Scan for the cell matching the given text and deliver its [x, y] coordinate at center. 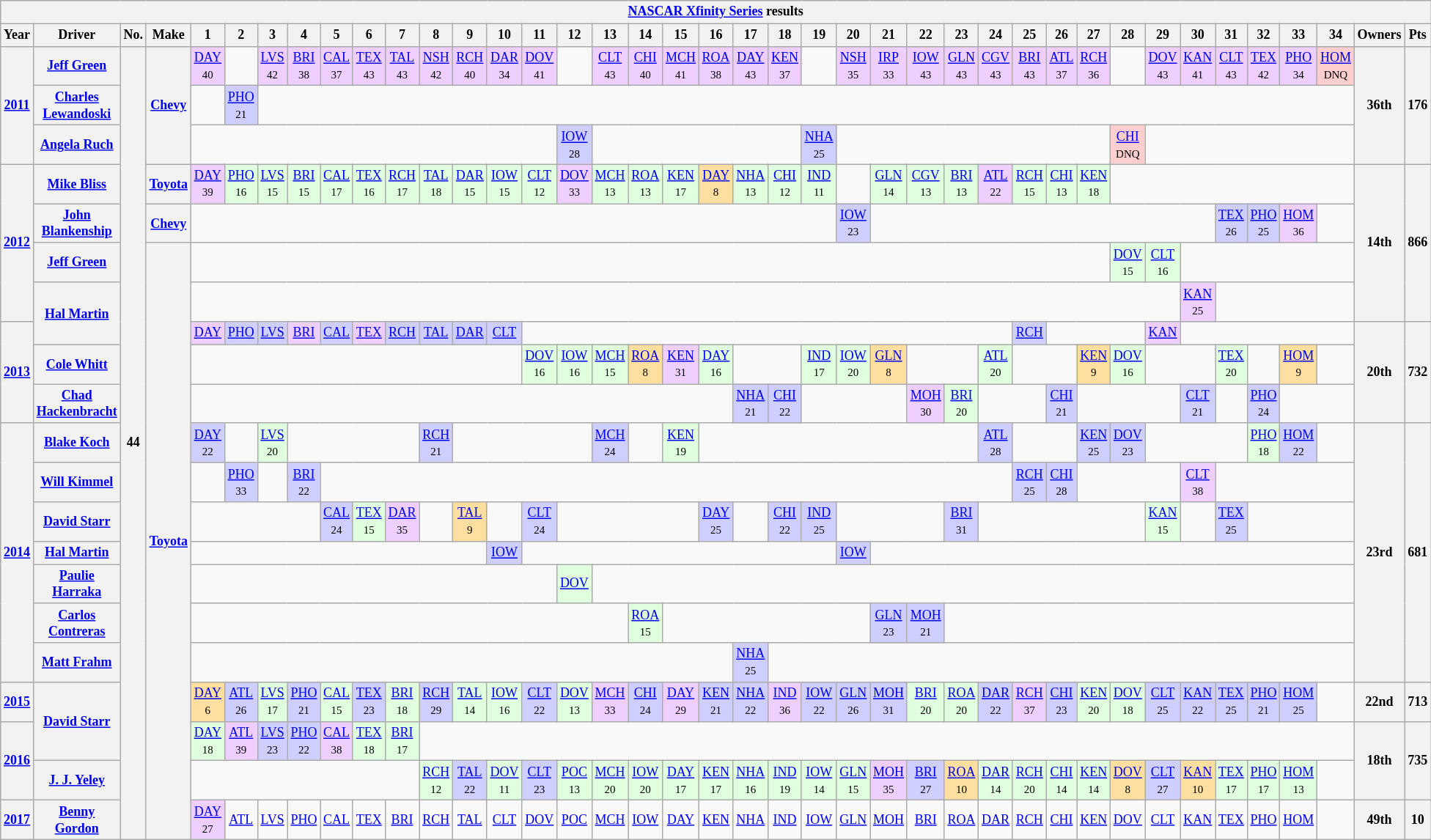
KEN18 [1094, 184]
CAL37 [337, 66]
DAY6 [207, 702]
DOV13 [575, 702]
Owners [1380, 35]
176 [1418, 106]
ROA8 [645, 364]
20 [853, 35]
John Blankenship [76, 224]
MCH41 [681, 66]
BRI43 [1029, 66]
GLN43 [962, 66]
HOM22 [1299, 443]
CLT38 [1198, 482]
DOV11 [504, 781]
MCH24 [610, 443]
KEN19 [681, 443]
ROA20 [962, 702]
TAL43 [402, 66]
GLN15 [853, 781]
HOM13 [1299, 781]
NASCAR Xfinity Series results [715, 12]
ATL22 [996, 184]
Mike Bliss [76, 184]
DAR34 [504, 66]
ATL28 [996, 443]
POC [575, 820]
2 [240, 35]
TEX23 [369, 702]
DOV8 [1128, 781]
ATL20 [996, 364]
HOM25 [1299, 702]
MCH33 [610, 702]
DAR14 [996, 781]
11 [540, 35]
ATL39 [240, 741]
Carlos Contreras [76, 623]
TEX17 [1232, 781]
DOV41 [540, 66]
CLT12 [540, 184]
20th [1380, 372]
KEN21 [715, 702]
LVS23 [273, 741]
RCH29 [436, 702]
IOW14 [819, 781]
1 [207, 35]
IOW22 [819, 702]
Angela Ruch [76, 144]
CAL17 [337, 184]
RCH25 [1029, 482]
DOV15 [1128, 262]
735 [1418, 761]
RCH17 [402, 184]
BRI13 [962, 184]
PHO18 [1264, 443]
MCH20 [610, 781]
BRI18 [402, 702]
ROA [962, 820]
RCH36 [1094, 66]
CHI28 [1062, 482]
33 [1299, 35]
PHO25 [1264, 224]
TEX16 [369, 184]
CHI12 [785, 184]
7 [402, 35]
LVS17 [273, 702]
TEX42 [1264, 66]
14th [1380, 243]
DOV33 [575, 184]
BRI17 [402, 741]
DAY39 [207, 184]
CHIDNQ [1128, 144]
KAN10 [1198, 781]
18th [1380, 761]
DAY18 [207, 741]
POC13 [575, 781]
IND36 [785, 702]
IOW43 [925, 66]
RCH12 [436, 781]
KEN31 [681, 364]
CHI [1062, 820]
2014 [18, 553]
CHI40 [645, 66]
HOM9 [1299, 364]
28 [1128, 35]
Matt Frahm [76, 663]
CAL24 [337, 522]
Chad Hackenbracht [76, 404]
HOM36 [1299, 224]
NSH42 [436, 66]
ATL37 [1062, 66]
22nd [1380, 702]
GLN [853, 820]
KEN14 [1094, 781]
MCH [610, 820]
DOV23 [1128, 443]
CGV43 [996, 66]
CHI13 [1062, 184]
J. J. Yeley [76, 781]
ROA15 [645, 623]
DAY17 [681, 781]
24 [996, 35]
DOV18 [1128, 702]
BRI27 [925, 781]
MOH35 [889, 781]
IOW15 [504, 184]
PHO33 [240, 482]
CHI14 [1062, 781]
866 [1418, 243]
LVS20 [273, 443]
Driver [76, 35]
MOH21 [925, 623]
HOMDNQ [1336, 66]
DAR35 [402, 522]
IND11 [819, 184]
KEN9 [1094, 364]
NHA16 [751, 781]
MOH [889, 820]
Paulie Harraka [76, 584]
13 [610, 35]
732 [1418, 372]
DAY16 [715, 364]
Pts [1418, 35]
RCH37 [1029, 702]
DAY43 [751, 66]
CLT24 [540, 522]
MOH31 [889, 702]
9 [471, 35]
DAR22 [996, 702]
26 [1062, 35]
KEN37 [785, 66]
LVS42 [273, 66]
Make [169, 35]
25 [1029, 35]
CLT25 [1163, 702]
14 [645, 35]
CGV13 [925, 184]
29 [1163, 35]
16 [715, 35]
No. [133, 35]
23 [962, 35]
TAL14 [471, 702]
PHO17 [1264, 781]
IOW23 [853, 224]
IND19 [785, 781]
CHI23 [1062, 702]
PHO22 [304, 741]
KAN22 [1198, 702]
TEX15 [369, 522]
2011 [18, 106]
2017 [18, 820]
HOM [1299, 820]
TAL9 [471, 522]
RCH21 [436, 443]
ROA13 [645, 184]
KAN41 [1198, 66]
CLT27 [1163, 781]
GLN23 [889, 623]
CLT23 [540, 781]
NHA22 [751, 702]
Cole Whitt [76, 364]
2015 [18, 702]
30 [1198, 35]
KAN25 [1198, 302]
TEX43 [369, 66]
IOW28 [575, 144]
IND17 [819, 364]
GLN14 [889, 184]
LVS15 [273, 184]
NHA21 [751, 404]
CHI24 [645, 702]
681 [1418, 553]
BRI22 [304, 482]
12 [575, 35]
Year [18, 35]
TAL18 [436, 184]
ATL26 [240, 702]
22 [925, 35]
Charles Lewandoski [76, 106]
DAY25 [715, 522]
DAY8 [715, 184]
GLN8 [889, 364]
ROA10 [962, 781]
23rd [1380, 553]
IRP33 [889, 66]
PHO16 [240, 184]
6 [369, 35]
19 [819, 35]
8 [436, 35]
KAN15 [1163, 522]
MCH15 [610, 364]
CAL38 [337, 741]
TEX20 [1232, 364]
Will Kimmel [76, 482]
CLT16 [1163, 262]
TEX26 [1232, 224]
CAL15 [337, 702]
PHO34 [1299, 66]
36th [1380, 106]
2016 [18, 761]
15 [681, 35]
DAY29 [681, 702]
31 [1232, 35]
TEX18 [369, 741]
NSH35 [853, 66]
44 [133, 443]
713 [1418, 702]
Benny Gordon [76, 820]
18 [785, 35]
CLT21 [1198, 404]
MCH13 [610, 184]
17 [751, 35]
49th [1380, 820]
MOH30 [925, 404]
32 [1264, 35]
BRI15 [304, 184]
Blake Koch [76, 443]
IND [785, 820]
IND25 [819, 522]
4 [304, 35]
KEN20 [1094, 702]
21 [889, 35]
ATL [240, 820]
27 [1094, 35]
NHA13 [751, 184]
RCH15 [1029, 184]
5 [337, 35]
DAY27 [207, 820]
DAY40 [207, 66]
2013 [18, 372]
DOV43 [1163, 66]
BRI31 [962, 522]
TAL22 [471, 781]
34 [1336, 35]
RCH40 [471, 66]
PHO24 [1264, 404]
DAR15 [471, 184]
ROA38 [715, 66]
BRI38 [304, 66]
NHA [751, 820]
3 [273, 35]
RCH20 [1029, 781]
KEN25 [1094, 443]
2012 [18, 243]
DAY22 [207, 443]
CHI21 [1062, 404]
CLT22 [540, 702]
GLN26 [853, 702]
